Find where the given text appears and provide that cell's center as [X, Y] coordinate. 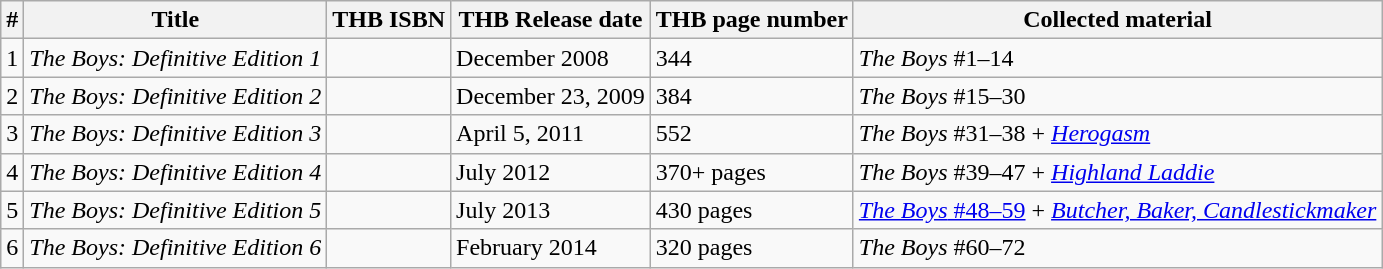
The Boys: Definitive Edition 6 [176, 248]
The Boys #39–47 + Highland Laddie [1118, 172]
The Boys: Definitive Edition 2 [176, 96]
The Boys #1–14 [1118, 58]
The Boys: Definitive Edition 5 [176, 210]
April 5, 2011 [551, 134]
The Boys #60–72 [1118, 248]
3 [12, 134]
THB Release date [551, 20]
The Boys: Definitive Edition 1 [176, 58]
THB page number [752, 20]
December 2008 [551, 58]
384 [752, 96]
430 pages [752, 210]
Collected material [1118, 20]
370+ pages [752, 172]
July 2013 [551, 210]
344 [752, 58]
July 2012 [551, 172]
February 2014 [551, 248]
The Boys #31–38 + Herogasm [1118, 134]
The Boys #48–59 + Butcher, Baker, Candlestickmaker [1118, 210]
THB ISBN [389, 20]
# [12, 20]
The Boys: Definitive Edition 3 [176, 134]
6 [12, 248]
2 [12, 96]
320 pages [752, 248]
1 [12, 58]
Title [176, 20]
The Boys: Definitive Edition 4 [176, 172]
552 [752, 134]
5 [12, 210]
4 [12, 172]
The Boys #15–30 [1118, 96]
December 23, 2009 [551, 96]
